Return the [x, y] coordinate for the center point of the cell that contains the specified text.  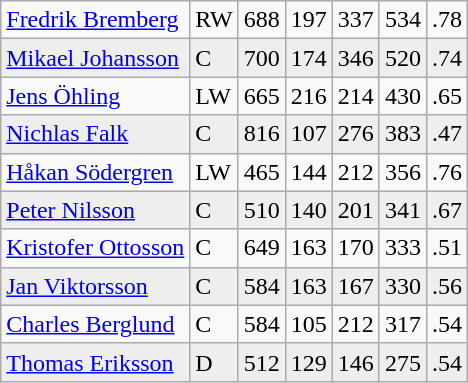
337 [356, 20]
688 [262, 20]
383 [402, 134]
107 [308, 134]
276 [356, 134]
144 [308, 172]
333 [402, 248]
700 [262, 58]
RW [214, 20]
Mikael Johansson [96, 58]
356 [402, 172]
341 [402, 210]
Thomas Eriksson [96, 362]
.67 [446, 210]
Fredrik Bremberg [96, 20]
.65 [446, 96]
174 [308, 58]
197 [308, 20]
.47 [446, 134]
.74 [446, 58]
649 [262, 248]
317 [402, 324]
816 [262, 134]
140 [308, 210]
167 [356, 286]
465 [262, 172]
105 [308, 324]
520 [402, 58]
129 [308, 362]
Jan Viktorsson [96, 286]
330 [402, 286]
Charles Berglund [96, 324]
275 [402, 362]
Håkan Södergren [96, 172]
Nichlas Falk [96, 134]
170 [356, 248]
.78 [446, 20]
512 [262, 362]
Peter Nilsson [96, 210]
.76 [446, 172]
D [214, 362]
665 [262, 96]
Jens Öhling [96, 96]
430 [402, 96]
510 [262, 210]
Kristofer Ottosson [96, 248]
146 [356, 362]
.56 [446, 286]
201 [356, 210]
216 [308, 96]
534 [402, 20]
346 [356, 58]
214 [356, 96]
.51 [446, 248]
